Return the (X, Y) coordinate for the center point of the cell that contains the specified text.  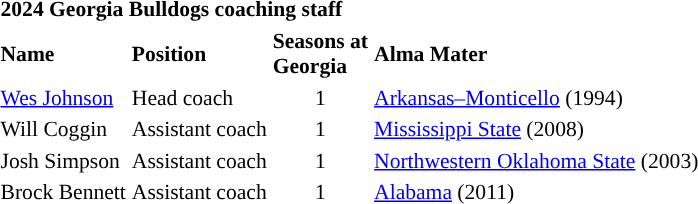
Head coach (199, 98)
Position (199, 53)
Seasons atGeorgia (320, 53)
